For the text-containing cell, return its midpoint in [x, y] coordinate format. 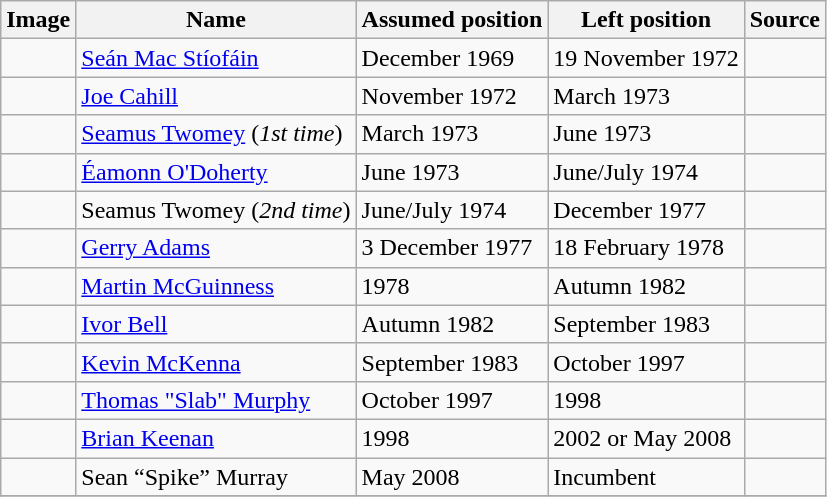
Seamus Twomey (2nd time) [216, 210]
18 February 1978 [646, 248]
Incumbent [646, 477]
December 1969 [452, 58]
Source [784, 20]
Kevin McKenna [216, 362]
Ivor Bell [216, 324]
Assumed position [452, 20]
Sean “Spike” Murray [216, 477]
Brian Keenan [216, 438]
Name [216, 20]
Seamus Twomey (1st time) [216, 134]
Joe Cahill [216, 96]
Left position [646, 20]
Éamonn O'Doherty [216, 172]
Martin McGuinness [216, 286]
Seán Mac Stíofáin [216, 58]
Thomas "Slab" Murphy [216, 400]
1978 [452, 286]
19 November 1972 [646, 58]
3 December 1977 [452, 248]
December 1977 [646, 210]
May 2008 [452, 477]
Gerry Adams [216, 248]
2002 or May 2008 [646, 438]
November 1972 [452, 96]
Image [38, 20]
